Output the (x, y) coordinate of the center of the cell containing the given text.  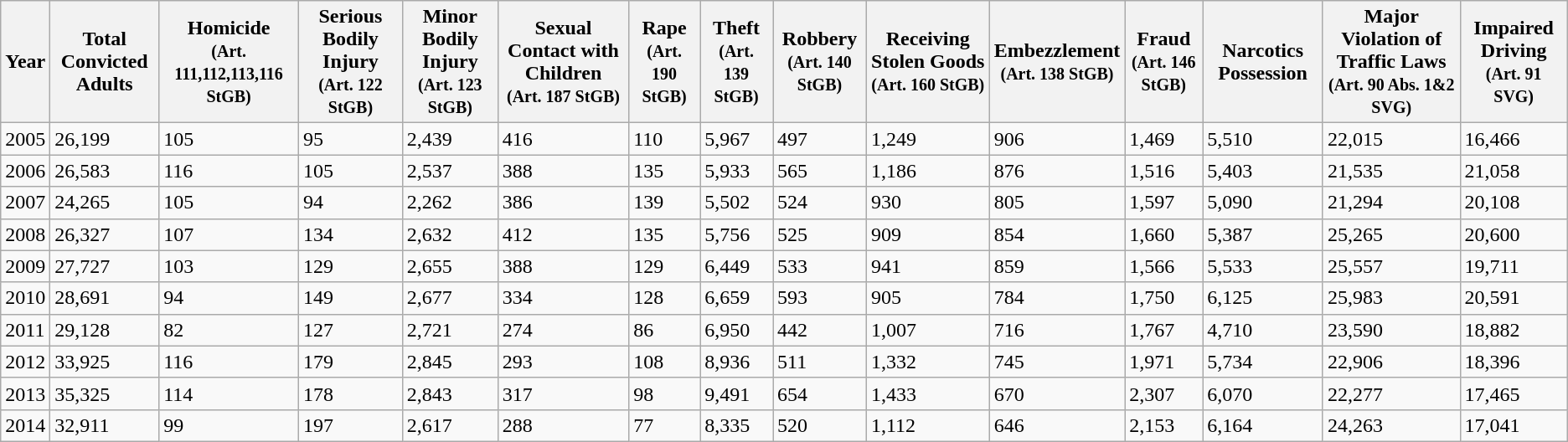
99 (230, 425)
511 (820, 362)
25,557 (1391, 266)
533 (820, 266)
27,727 (105, 266)
2,439 (450, 139)
139 (665, 203)
442 (820, 330)
6,659 (737, 298)
107 (230, 234)
386 (563, 203)
2,843 (450, 393)
859 (1057, 266)
19,711 (1514, 266)
35,325 (105, 393)
108 (665, 362)
6,164 (1263, 425)
128 (665, 298)
2,617 (450, 425)
20,108 (1514, 203)
2,153 (1164, 425)
5,510 (1263, 139)
784 (1057, 298)
21,058 (1514, 171)
941 (928, 266)
930 (928, 203)
149 (351, 298)
854 (1057, 234)
906 (1057, 139)
20,600 (1514, 234)
Minor Bodily Injury (Art. 123 StGB) (450, 62)
110 (665, 139)
716 (1057, 330)
288 (563, 425)
2,262 (450, 203)
5,502 (737, 203)
593 (820, 298)
98 (665, 393)
33,925 (105, 362)
274 (563, 330)
317 (563, 393)
24,263 (1391, 425)
2,677 (450, 298)
Embezzlement (Art. 138 StGB) (1057, 62)
2014 (25, 425)
2010 (25, 298)
17,465 (1514, 393)
26,583 (105, 171)
2011 (25, 330)
524 (820, 203)
134 (351, 234)
2006 (25, 171)
25,983 (1391, 298)
Receiving Stolen Goods (Art. 160 StGB) (928, 62)
1,433 (928, 393)
8,335 (737, 425)
5,403 (1263, 171)
82 (230, 330)
28,691 (105, 298)
520 (820, 425)
114 (230, 393)
Theft(Art. 139 StGB) (737, 62)
2,721 (450, 330)
26,199 (105, 139)
127 (351, 330)
5,967 (737, 139)
29,128 (105, 330)
Total Convicted Adults (105, 62)
5,756 (737, 234)
1,971 (1164, 362)
Homicide(Art. 111,112,113,116 StGB) (230, 62)
23,590 (1391, 330)
6,070 (1263, 393)
1,566 (1164, 266)
Year (25, 62)
2007 (25, 203)
6,125 (1263, 298)
334 (563, 298)
670 (1057, 393)
1,332 (928, 362)
905 (928, 298)
909 (928, 234)
8,936 (737, 362)
1,249 (928, 139)
646 (1057, 425)
876 (1057, 171)
1,186 (928, 171)
Major Violation of Traffic Laws (Art. 90 Abs. 1&2 SVG) (1391, 62)
2005 (25, 139)
17,041 (1514, 425)
1,767 (1164, 330)
565 (820, 171)
21,294 (1391, 203)
2013 (25, 393)
179 (351, 362)
22,277 (1391, 393)
1,112 (928, 425)
2009 (25, 266)
178 (351, 393)
20,591 (1514, 298)
2,632 (450, 234)
5,734 (1263, 362)
Sexual Contact with Children (Art. 187 StGB) (563, 62)
Robbery (Art. 140 StGB) (820, 62)
18,396 (1514, 362)
Serious Bodily Injury(Art. 122 StGB) (351, 62)
497 (820, 139)
95 (351, 139)
22,906 (1391, 362)
1,007 (928, 330)
6,950 (737, 330)
77 (665, 425)
22,015 (1391, 139)
4,710 (1263, 330)
2,655 (450, 266)
Narcotics Possession (1263, 62)
2008 (25, 234)
5,533 (1263, 266)
21,535 (1391, 171)
5,933 (737, 171)
1,750 (1164, 298)
416 (563, 139)
26,327 (105, 234)
6,449 (737, 266)
24,265 (105, 203)
525 (820, 234)
9,491 (737, 393)
805 (1057, 203)
2,307 (1164, 393)
103 (230, 266)
2,845 (450, 362)
5,090 (1263, 203)
1,660 (1164, 234)
1,516 (1164, 171)
1,469 (1164, 139)
18,882 (1514, 330)
32,911 (105, 425)
5,387 (1263, 234)
293 (563, 362)
197 (351, 425)
412 (563, 234)
Fraud (Art. 146 StGB) (1164, 62)
2,537 (450, 171)
1,597 (1164, 203)
745 (1057, 362)
25,265 (1391, 234)
16,466 (1514, 139)
86 (665, 330)
2012 (25, 362)
654 (820, 393)
Impaired Driving (Art. 91 SVG) (1514, 62)
Rape(Art. 190 StGB) (665, 62)
